Return (x, y) of the center of cell containing provided text 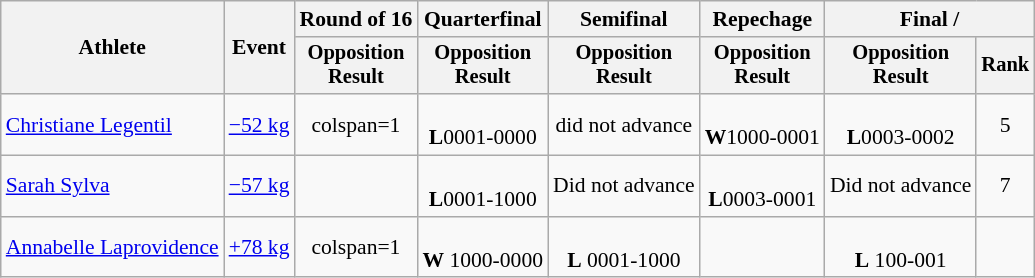
did not advance (624, 124)
Final / (930, 19)
L0001-0000 (482, 124)
Annabelle Laprovidence (112, 248)
Sarah Sylva (112, 186)
Semifinal (624, 19)
5 (1005, 124)
Repechage (762, 19)
W 1000-0000 (482, 248)
W1000-0001 (762, 124)
7 (1005, 186)
−52 kg (260, 124)
L0001-1000 (482, 186)
L 0001-1000 (624, 248)
Quarterfinal (482, 19)
+78 kg (260, 248)
Christiane Legentil (112, 124)
Rank (1005, 66)
−57 kg (260, 186)
Round of 16 (356, 19)
Athlete (112, 48)
L 100-001 (901, 248)
L0003-0001 (762, 186)
Event (260, 48)
L0003-0002 (901, 124)
